Pinpoint the cell where the given text exists, returning its (X, Y) midpoint coordinate. 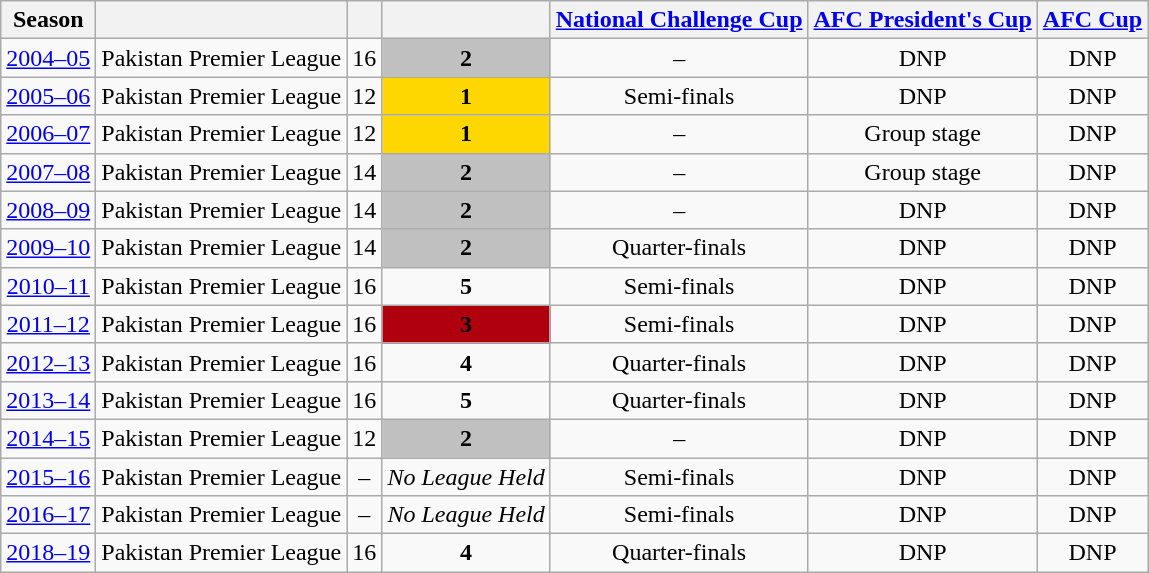
Season (48, 20)
2018–19 (48, 553)
2011–12 (48, 324)
3 (466, 324)
2015–16 (48, 477)
2004–05 (48, 58)
AFC President's Cup (922, 20)
2014–15 (48, 438)
2005–06 (48, 96)
2008–09 (48, 210)
2016–17 (48, 515)
National Challenge Cup (679, 20)
2009–10 (48, 248)
2013–14 (48, 400)
AFC Cup (1092, 20)
2006–07 (48, 134)
2007–08 (48, 172)
2010–11 (48, 286)
2012–13 (48, 362)
